Pinpoint the cell where the given text exists, returning its [x, y] midpoint coordinate. 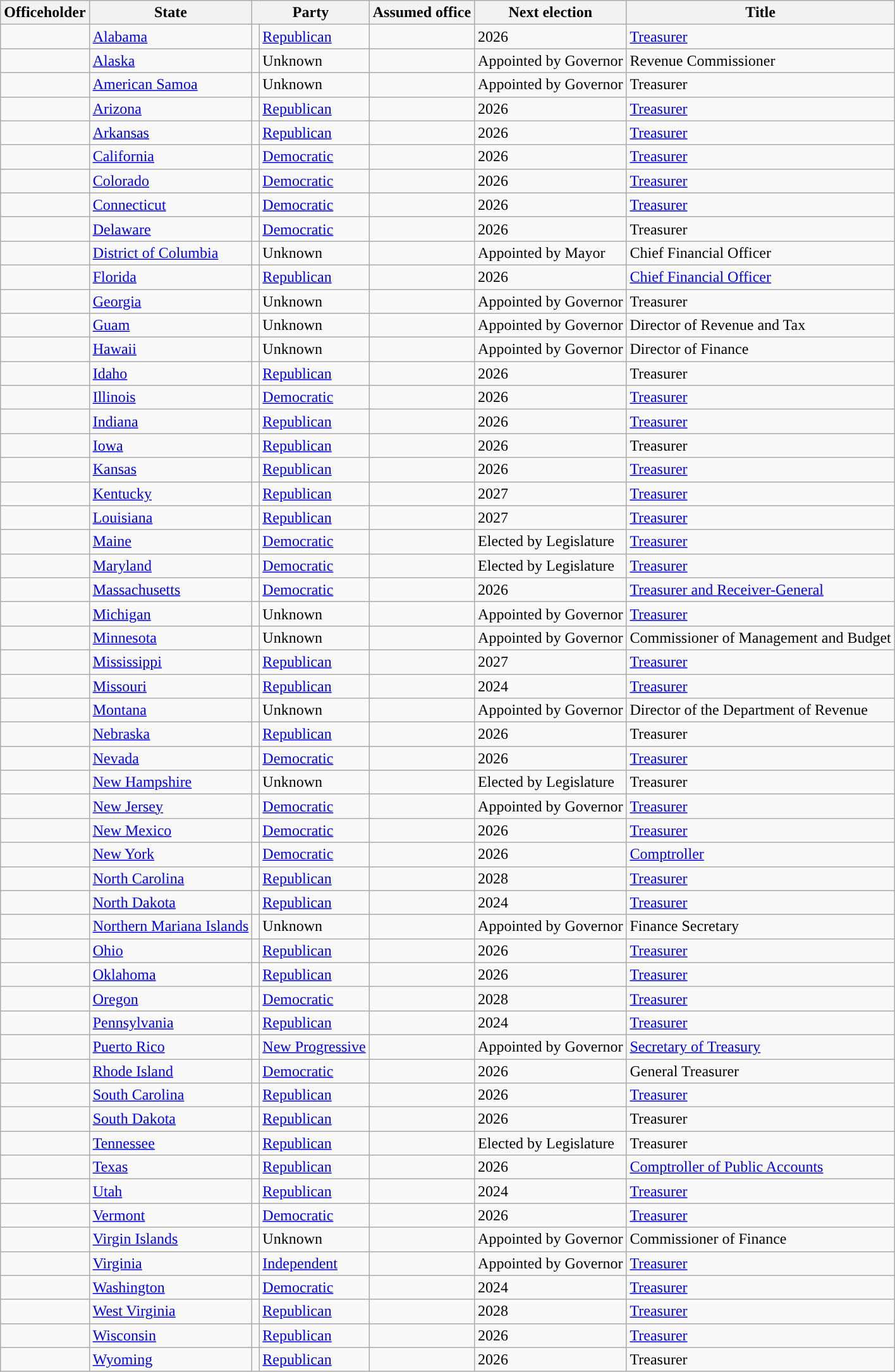
Northern Mariana Islands [171, 926]
Alabama [171, 37]
Delaware [171, 229]
Commissioner of Management and Budget [760, 638]
Secretary of Treasury [760, 1047]
General Treasurer [760, 1071]
Indiana [171, 422]
Nebraska [171, 734]
Ohio [171, 950]
Tennessee [171, 1143]
Oregon [171, 999]
Puerto Rico [171, 1047]
Louisiana [171, 518]
District of Columbia [171, 253]
Officeholder [45, 13]
Director of Revenue and Tax [760, 325]
West Virginia [171, 1311]
Finance Secretary [760, 926]
Iowa [171, 446]
Title [760, 13]
Director of Finance [760, 349]
New Progressive [314, 1047]
Party [311, 13]
Utah [171, 1191]
South Carolina [171, 1095]
Arizona [171, 109]
Connecticut [171, 205]
Rhode Island [171, 1071]
North Dakota [171, 902]
Idaho [171, 373]
Maryland [171, 566]
Wisconsin [171, 1335]
New Mexico [171, 830]
Hawaii [171, 349]
Kentucky [171, 494]
Guam [171, 325]
Assumed office [422, 13]
Director of the Department of Revenue [760, 710]
Washington [171, 1287]
Nevada [171, 758]
Independent [314, 1263]
New Hampshire [171, 782]
Illinois [171, 398]
Colorado [171, 181]
Florida [171, 277]
Minnesota [171, 638]
Pennsylvania [171, 1023]
Georgia [171, 301]
Commissioner of Finance [760, 1239]
Alaska [171, 61]
Appointed by Mayor [551, 253]
New Jersey [171, 806]
South Dakota [171, 1119]
State [171, 13]
Texas [171, 1167]
North Carolina [171, 878]
Michigan [171, 614]
Arkansas [171, 133]
Virgin Islands [171, 1239]
New York [171, 854]
American Samoa [171, 85]
Kansas [171, 470]
Montana [171, 710]
Vermont [171, 1215]
Comptroller of Public Accounts [760, 1167]
Treasurer and Receiver-General [760, 590]
Massachusetts [171, 590]
Maine [171, 542]
Virginia [171, 1263]
Mississippi [171, 662]
Wyoming [171, 1359]
California [171, 157]
Revenue Commissioner [760, 61]
Missouri [171, 686]
Next election [551, 13]
Comptroller [760, 854]
Oklahoma [171, 974]
